Return the (x, y) coordinate for the center point of the cell that contains the specified text.  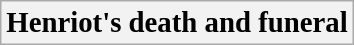
Henriot's death and funeral (177, 23)
